Identify which cell holds the provided text, then report its (X, Y) central coordinate. 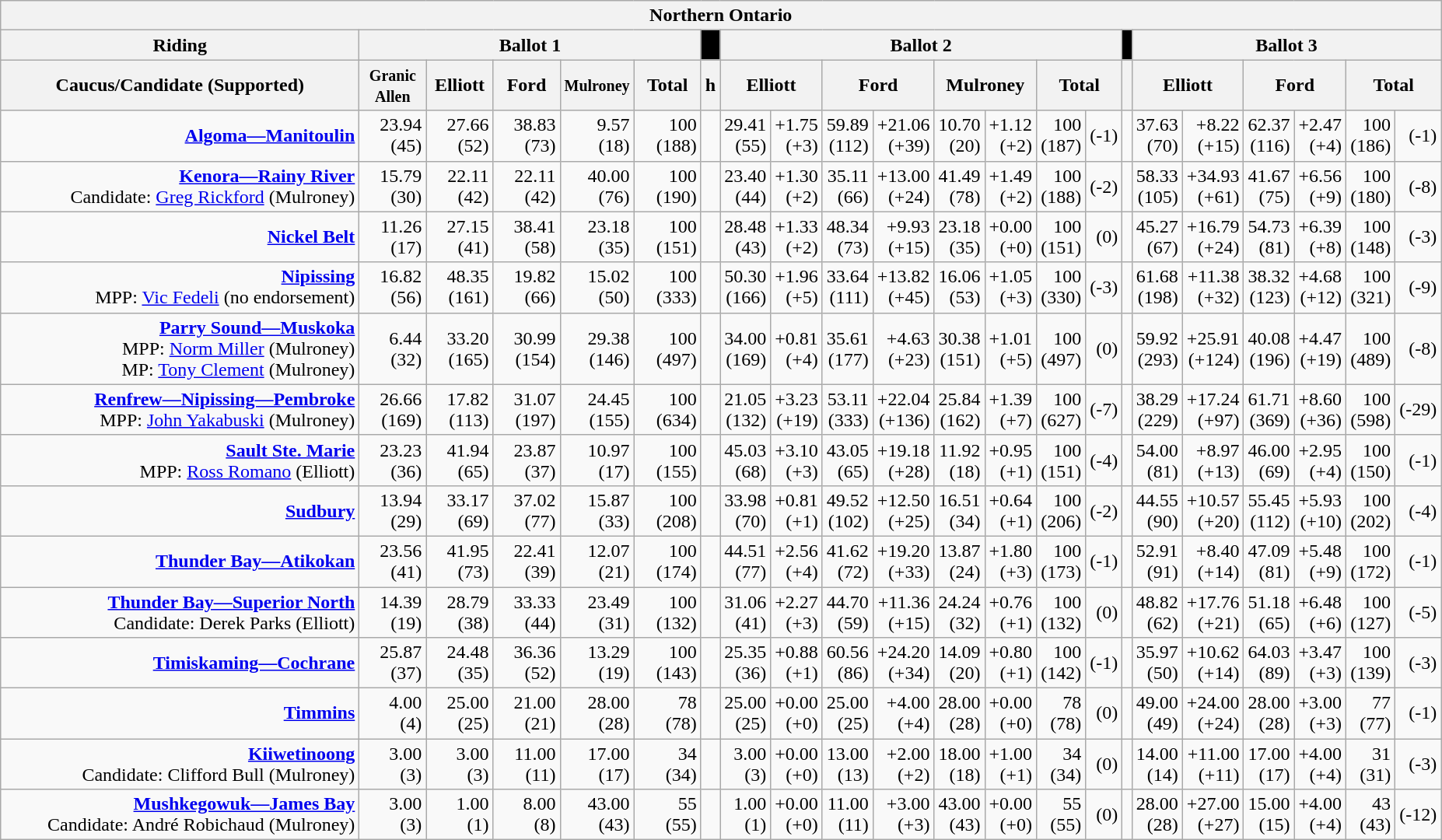
6.44(32) (393, 348)
16.51(34) (960, 510)
+12.50(+25) (904, 510)
+1.30(+2) (796, 187)
100(489) (1370, 348)
+11.38(+32) (1213, 288)
100(208) (667, 510)
+17.76(+21) (1213, 611)
14.39(19) (393, 611)
14.09(20) (960, 663)
+16.79(+24) (1213, 236)
Thunder Bay—Atikokan (180, 562)
29.41(55) (745, 135)
100(139) (1370, 663)
+22.04(+136) (904, 409)
+2.00(+2) (904, 764)
34.00(169) (745, 348)
100(155) (667, 460)
51.18(65) (1269, 611)
+19.20(+33) (904, 562)
31.07(197) (527, 409)
+19.18(+28) (904, 460)
45.03(68) (745, 460)
100(150) (1370, 460)
+3.23(+19) (796, 409)
61.71(369) (1269, 409)
100(174) (667, 562)
12.07(21) (597, 562)
24.45(155) (597, 409)
+5.93(+10) (1321, 510)
40.00(76) (597, 187)
41.95(73) (460, 562)
+34.93(+61) (1213, 187)
+1.39(+7) (1011, 409)
64.03(89) (1269, 663)
(-7) (1104, 409)
h (710, 86)
33.33(44) (527, 611)
+24.20(+34) (904, 663)
28.79(38) (460, 611)
24.24(32) (960, 611)
+0.95(+1) (1011, 460)
100(180) (1370, 187)
62.37(116) (1269, 135)
43.05(65) (848, 460)
21.05(132) (745, 409)
+10.62(+14) (1213, 663)
Renfrew—Nipissing—PembrokeMPP: John Yakabuski (Mulroney) (180, 409)
Sudbury (180, 510)
Caucus/Candidate (Supported) (180, 86)
+25.91(+124) (1213, 348)
49.52(102) (848, 510)
100(143) (667, 663)
33.98(70) (745, 510)
41.62(72) (848, 562)
38.83(73) (527, 135)
Kenora—Rainy RiverCandidate: Greg Rickford (Mulroney) (180, 187)
+0.76(+1) (1011, 611)
100(187) (1061, 135)
+17.24(+97) (1213, 409)
+0.64(+1) (1011, 510)
+1.01(+5) (1011, 348)
Sault Ste. MarieMPP: Ross Romano (Elliott) (180, 460)
18.00(18) (960, 764)
+4.63(+23) (904, 348)
+6.48(+6) (1321, 611)
55.45(112) (1269, 510)
27.66(52) (460, 135)
+13.82(+45) (904, 288)
+21.06(+39) (904, 135)
Timmins (180, 714)
58.33(105) (1157, 187)
48.35(161) (460, 288)
+1.00(+1) (1011, 764)
+0.80(+1) (1011, 663)
100(627) (1061, 409)
100(206) (1061, 510)
49.00(49) (1157, 714)
+2.95(+4) (1321, 460)
54.73(81) (1269, 236)
37.63(70) (1157, 135)
35.11(66) (848, 187)
45.27(67) (1157, 236)
13.00(13) (848, 764)
Timiskaming—Cochrane (180, 663)
Northern Ontario (721, 16)
28.48(43) (745, 236)
61.68(198) (1157, 288)
+1.12(+2) (1011, 135)
+1.33(+2) (796, 236)
Nickel Belt (180, 236)
100(173) (1061, 562)
+4.47(+19) (1321, 348)
17.82(113) (460, 409)
54.00(81) (1157, 460)
NipissingMPP: Vic Fedeli (no endorsement) (180, 288)
+0.88(+1) (796, 663)
+1.05(+3) (1011, 288)
100(148) (1370, 236)
Riding (180, 45)
23.23(36) (393, 460)
100(321) (1370, 288)
15.79(30) (393, 187)
8.00(8) (527, 815)
100(333) (667, 288)
29.38(146) (597, 348)
Ballot 3 (1286, 45)
+2.56(+4) (796, 562)
100(172) (1370, 562)
48.82(62) (1157, 611)
Algoma—Manitoulin (180, 135)
31(31) (1370, 764)
44.55(90) (1157, 510)
+4.68(+12) (1321, 288)
(-5) (1419, 611)
15.02(50) (597, 288)
100(202) (1370, 510)
(-9) (1419, 288)
22.41(39) (527, 562)
13.94(29) (393, 510)
(-12) (1419, 815)
24.48(35) (460, 663)
+3.10(+3) (796, 460)
(-29) (1419, 409)
25.35(36) (745, 663)
+5.48(+9) (1321, 562)
26.66(169) (393, 409)
53.11(333) (848, 409)
31.06(41) (745, 611)
25.87(37) (393, 663)
11.92(18) (960, 460)
+8.97(+13) (1213, 460)
52.91(91) (1157, 562)
33.17(69) (460, 510)
33.64(111) (848, 288)
+8.60(+36) (1321, 409)
+1.75(+3) (796, 135)
19.82(66) (527, 288)
+27.00(+27) (1213, 815)
48.34(73) (848, 236)
Ballot 1 (530, 45)
13.87(24) (960, 562)
41.67(75) (1269, 187)
KiiwetinoongCandidate: Clifford Bull (Mulroney) (180, 764)
38.32(123) (1269, 288)
+3.47(+3) (1321, 663)
+10.57(+20) (1213, 510)
+1.80(+3) (1011, 562)
60.56(86) (848, 663)
59.89(112) (848, 135)
43(43) (1370, 815)
37.02(77) (527, 510)
16.82(56) (393, 288)
+11.00(+11) (1213, 764)
+0.81(+4) (796, 348)
Ballot 2 (921, 45)
+9.93(+15) (904, 236)
100(186) (1370, 135)
+6.56(+9) (1321, 187)
+2.47(+4) (1321, 135)
44.70(59) (848, 611)
38.29(229) (1157, 409)
14.00(14) (1157, 764)
9.57(18) (597, 135)
35.97(50) (1157, 663)
23.94(45) (393, 135)
Parry Sound—MuskokaMPP: Norm Miller (Mulroney)MP: Tony Clement (Mulroney) (180, 348)
Mushkegowuk—James BayCandidate: André Robichaud (Mulroney) (180, 815)
+0.81(+1) (796, 510)
+1.96(+5) (796, 288)
+6.39(+8) (1321, 236)
+8.40(+14) (1213, 562)
100(142) (1061, 663)
100(190) (667, 187)
+8.22(+15) (1213, 135)
Thunder Bay—Superior NorthCandidate: Derek Parks (Elliott) (180, 611)
23.40(44) (745, 187)
27.15(41) (460, 236)
+24.00(+24) (1213, 714)
30.99(154) (527, 348)
59.92(293) (1157, 348)
30.38(151) (960, 348)
+13.00(+24) (904, 187)
13.29(19) (597, 663)
+11.36(+15) (904, 611)
21.00(21) (527, 714)
50.30(166) (745, 288)
46.00(69) (1269, 460)
100(330) (1061, 288)
GranicAllen (393, 86)
41.94(65) (460, 460)
100(634) (667, 409)
25.84(162) (960, 409)
23.56(41) (393, 562)
15.87(33) (597, 510)
23.87(37) (527, 460)
33.20(165) (460, 348)
10.97(17) (597, 460)
10.70(20) (960, 135)
47.09(81) (1269, 562)
41.49(78) (960, 187)
44.51(77) (745, 562)
100(127) (1370, 611)
4.00(4) (393, 714)
11.26(17) (393, 236)
40.08(196) (1269, 348)
16.06(53) (960, 288)
77(77) (1370, 714)
100(598) (1370, 409)
15.00(15) (1269, 815)
+2.27(+3) (796, 611)
38.41(58) (527, 236)
+1.49(+2) (1011, 187)
35.61(177) (848, 348)
36.36(52) (527, 663)
23.49(31) (597, 611)
